Extract the [X, Y] coordinate from the center of the cell holding the provided text.  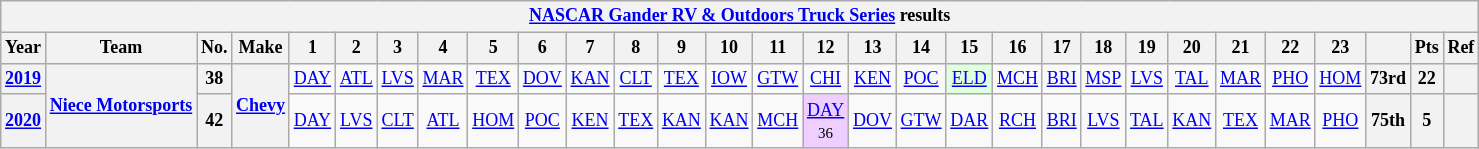
14 [921, 48]
2 [356, 48]
23 [1340, 48]
IOW [729, 78]
CHI [826, 78]
Make [261, 48]
3 [398, 48]
Chevy [261, 106]
19 [1147, 48]
38 [214, 78]
DAR [970, 121]
7 [590, 48]
ELD [970, 78]
RCH [1018, 121]
Ref [1461, 48]
13 [873, 48]
10 [729, 48]
2019 [24, 78]
11 [778, 48]
8 [636, 48]
Pts [1426, 48]
21 [1241, 48]
Team [120, 48]
NASCAR Gander RV & Outdoors Truck Series results [740, 16]
15 [970, 48]
No. [214, 48]
73rd [1388, 78]
4 [443, 48]
2020 [24, 121]
16 [1018, 48]
Year [24, 48]
Niece Motorsports [120, 106]
1 [312, 48]
12 [826, 48]
6 [543, 48]
20 [1192, 48]
42 [214, 121]
DAY36 [826, 121]
9 [682, 48]
MSP [1104, 78]
18 [1104, 48]
17 [1062, 48]
75th [1388, 121]
